Locate the cell with the specified text and output its (X, Y) center coordinate. 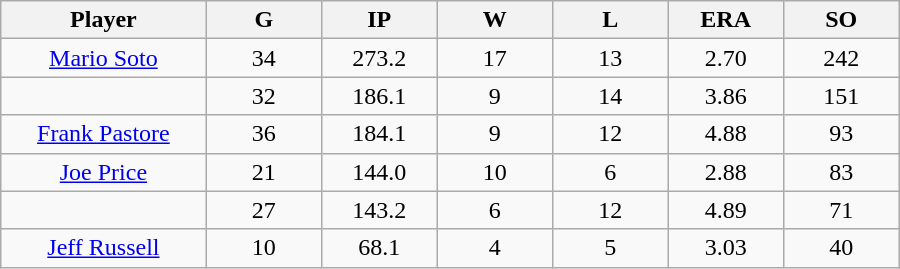
83 (841, 172)
4 (494, 248)
Frank Pastore (104, 134)
14 (610, 96)
ERA (726, 20)
27 (264, 210)
36 (264, 134)
32 (264, 96)
4.89 (726, 210)
184.1 (380, 134)
5 (610, 248)
4.88 (726, 134)
68.1 (380, 248)
273.2 (380, 58)
Jeff Russell (104, 248)
Player (104, 20)
13 (610, 58)
186.1 (380, 96)
IP (380, 20)
3.03 (726, 248)
3.86 (726, 96)
144.0 (380, 172)
2.88 (726, 172)
W (494, 20)
21 (264, 172)
SO (841, 20)
242 (841, 58)
Joe Price (104, 172)
151 (841, 96)
143.2 (380, 210)
Mario Soto (104, 58)
34 (264, 58)
93 (841, 134)
40 (841, 248)
G (264, 20)
L (610, 20)
71 (841, 210)
17 (494, 58)
2.70 (726, 58)
